Determine the (X, Y) coordinate at the center of the cell enclosing the given text.  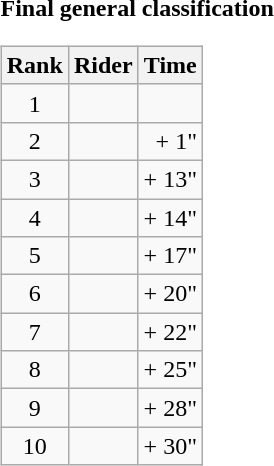
+ 25" (170, 370)
2 (34, 141)
8 (34, 370)
+ 13" (170, 179)
9 (34, 408)
6 (34, 294)
4 (34, 217)
+ 17" (170, 256)
Rider (103, 65)
+ 28" (170, 408)
5 (34, 256)
+ 20" (170, 294)
Time (170, 65)
+ 14" (170, 217)
7 (34, 332)
Rank (34, 65)
+ 30" (170, 446)
10 (34, 446)
1 (34, 103)
3 (34, 179)
+ 22" (170, 332)
+ 1" (170, 141)
